Find where the given text appears and provide that cell's center as [x, y] coordinate. 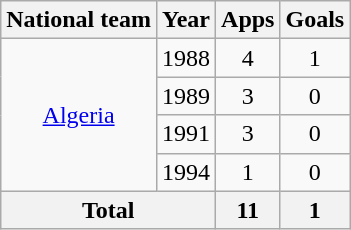
1989 [186, 96]
Apps [248, 20]
1994 [186, 172]
Goals [315, 20]
1988 [186, 58]
11 [248, 210]
1991 [186, 134]
Algeria [79, 115]
4 [248, 58]
Total [108, 210]
National team [79, 20]
Year [186, 20]
